Determine the (x, y) coordinate at the center of the cell enclosing the given text.  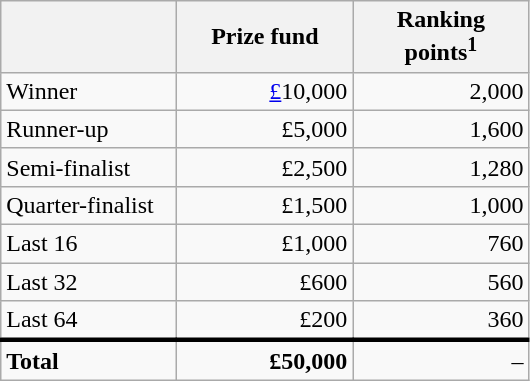
£1,000 (265, 244)
Winner (89, 91)
Last 64 (89, 321)
£200 (265, 321)
Ranking points1 (441, 37)
Quarter-finalist (89, 205)
£600 (265, 282)
£5,000 (265, 129)
£50,000 (265, 360)
Semi-finalist (89, 167)
Runner-up (89, 129)
560 (441, 282)
760 (441, 244)
£2,500 (265, 167)
£1,500 (265, 205)
£10,000 (265, 91)
Total (89, 360)
1,600 (441, 129)
360 (441, 321)
1,000 (441, 205)
Prize fund (265, 37)
Last 32 (89, 282)
2,000 (441, 91)
– (441, 360)
Last 16 (89, 244)
1,280 (441, 167)
